Pinpoint the cell where the given text exists, returning its (X, Y) midpoint coordinate. 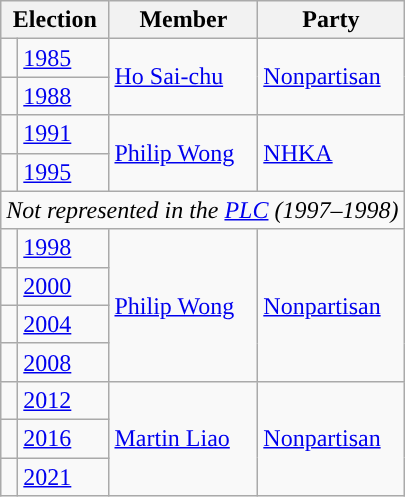
Ho Sai-chu (184, 77)
2000 (64, 286)
2012 (64, 400)
Martin Liao (184, 438)
2008 (64, 362)
2004 (64, 324)
NHKA (331, 153)
1995 (64, 172)
1988 (64, 96)
Election (55, 20)
Member (184, 20)
1985 (64, 58)
1991 (64, 134)
2016 (64, 438)
2021 (64, 477)
1998 (64, 248)
Not represented in the PLC (1997–1998) (202, 210)
Party (331, 20)
